Return the (X, Y) coordinate for the center point of the cell that contains the specified text.  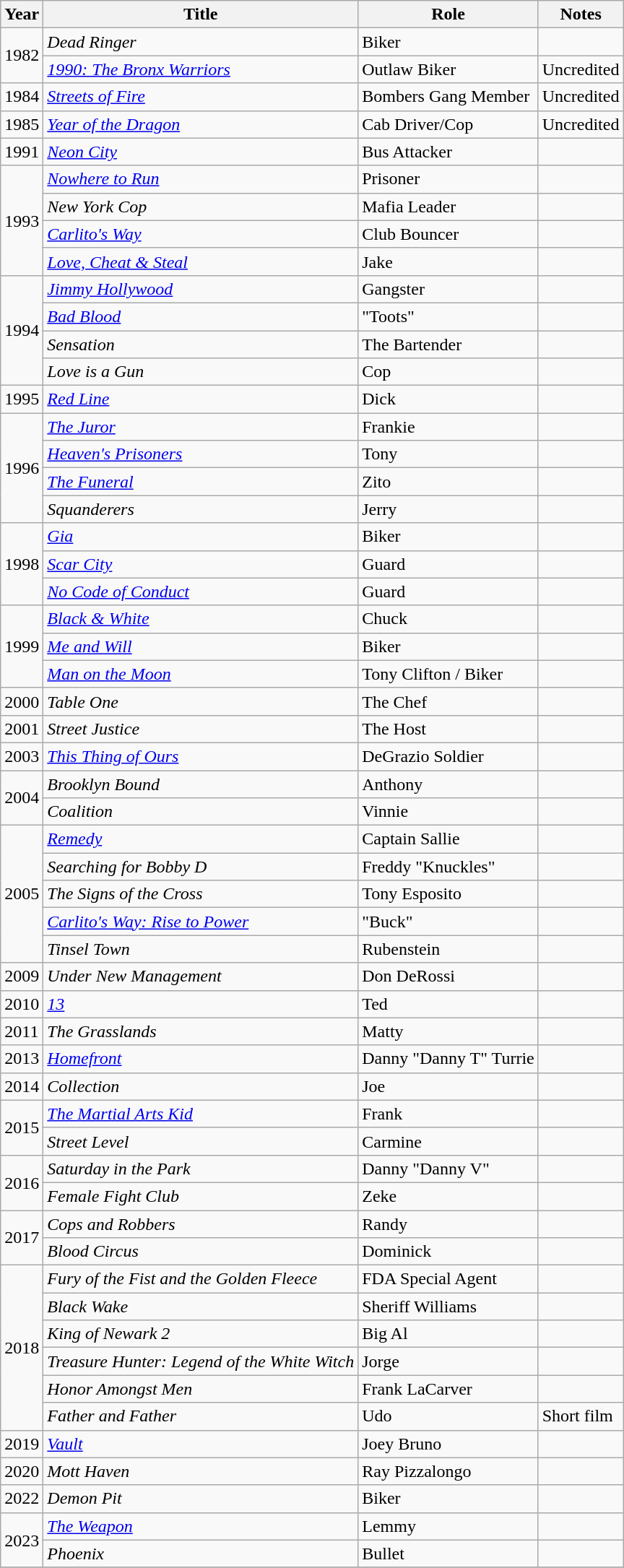
Carlito's Way (201, 234)
1984 (22, 97)
Randy (448, 1224)
Bombers Gang Member (448, 97)
Ted (448, 1004)
Bad Blood (201, 316)
Ray Pizzalongo (448, 1471)
1990: The Bronx Warriors (201, 69)
Jorge (448, 1361)
Gangster (448, 289)
This Thing of Ours (201, 756)
Street Justice (201, 729)
Anthony (448, 784)
Mafia Leader (448, 207)
Love, Cheat & Steal (201, 261)
Cop (448, 372)
2001 (22, 729)
Role (448, 14)
The Funeral (201, 482)
1995 (22, 399)
Zito (448, 482)
Joey Bruno (448, 1444)
13 (201, 1004)
1982 (22, 56)
The Grasslands (201, 1031)
2017 (22, 1238)
Blood Circus (201, 1252)
Short film (581, 1416)
2023 (22, 1540)
"Buck" (448, 922)
Captain Sallie (448, 839)
Streets of Fire (201, 97)
Sheriff Williams (448, 1307)
Udo (448, 1416)
The Juror (201, 427)
Carlito's Way: Rise to Power (201, 922)
Black Wake (201, 1307)
Rubenstein (448, 949)
Remedy (201, 839)
Neon City (201, 152)
1999 (22, 646)
Jimmy Hollywood (201, 289)
Fury of the Fist and the Golden Fleece (201, 1279)
Love is a Gun (201, 372)
Dick (448, 399)
Father and Father (201, 1416)
1998 (22, 564)
1991 (22, 152)
Tony Esposito (448, 894)
Prisoner (448, 179)
New York Cop (201, 207)
Jake (448, 261)
Brooklyn Bound (201, 784)
1985 (22, 124)
2020 (22, 1471)
Freddy "Knuckles" (448, 867)
Club Bouncer (448, 234)
Tony (448, 454)
Phoenix (201, 1554)
1994 (22, 330)
No Code of Conduct (201, 592)
Sensation (201, 345)
The Signs of the Cross (201, 894)
Lemmy (448, 1526)
Jerry (448, 509)
Red Line (201, 399)
1996 (22, 468)
Vinnie (448, 812)
Street Level (201, 1141)
Demon Pit (201, 1499)
2019 (22, 1444)
Bus Attacker (448, 152)
Don DeRossi (448, 976)
Saturday in the Park (201, 1169)
Big Al (448, 1334)
Bullet (448, 1554)
Tony Clifton / Biker (448, 674)
Chuck (448, 619)
2010 (22, 1004)
Scar City (201, 564)
2015 (22, 1127)
Female Fight Club (201, 1196)
2009 (22, 976)
Black & White (201, 619)
Dominick (448, 1252)
Notes (581, 14)
Nowhere to Run (201, 179)
Searching for Bobby D (201, 867)
Collection (201, 1086)
Joe (448, 1086)
FDA Special Agent (448, 1279)
Honor Amongst Men (201, 1389)
2014 (22, 1086)
Dead Ringer (201, 42)
Zeke (448, 1196)
2022 (22, 1499)
Me and Will (201, 646)
Homefront (201, 1059)
2004 (22, 797)
Under New Management (201, 976)
Coalition (201, 812)
DeGrazio Soldier (448, 756)
Danny "Danny V" (448, 1169)
Table One (201, 701)
The Host (448, 729)
Vault (201, 1444)
The Bartender (448, 345)
2011 (22, 1031)
Mott Haven (201, 1471)
Frank LaCarver (448, 1389)
Title (201, 14)
Cops and Robbers (201, 1224)
Squanderers (201, 509)
Carmine (448, 1141)
2000 (22, 701)
1993 (22, 220)
Heaven's Prisoners (201, 454)
Year of the Dragon (201, 124)
The Weapon (201, 1526)
"Toots" (448, 316)
2003 (22, 756)
Outlaw Biker (448, 69)
Treasure Hunter: Legend of the White Witch (201, 1361)
Gia (201, 537)
2013 (22, 1059)
King of Newark 2 (201, 1334)
2016 (22, 1182)
Danny "Danny T" Turrie (448, 1059)
The Martial Arts Kid (201, 1114)
2005 (22, 894)
Matty (448, 1031)
Man on the Moon (201, 674)
Tinsel Town (201, 949)
Frank (448, 1114)
The Chef (448, 701)
Cab Driver/Cop (448, 124)
2018 (22, 1348)
Year (22, 14)
Frankie (448, 427)
